Capture the cell that displays the provided text and extract its (x, y) central coordinate. 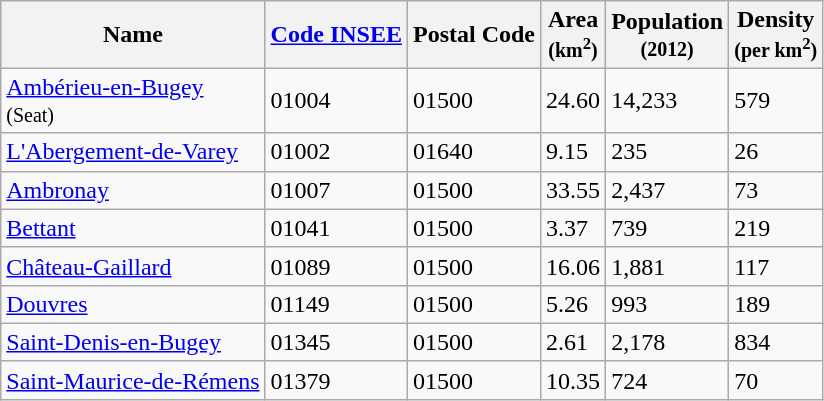
16.06 (574, 266)
14,233 (668, 100)
01640 (474, 152)
70 (776, 380)
01004 (336, 100)
01379 (336, 380)
579 (776, 100)
Douvres (133, 304)
117 (776, 266)
Saint-Denis-en-Bugey (133, 342)
2,178 (668, 342)
2.61 (574, 342)
01002 (336, 152)
993 (668, 304)
01089 (336, 266)
01345 (336, 342)
189 (776, 304)
834 (776, 342)
235 (668, 152)
Name (133, 34)
724 (668, 380)
01007 (336, 190)
10.35 (574, 380)
Postal Code (474, 34)
9.15 (574, 152)
Density(per km2) (776, 34)
Population(2012) (668, 34)
Area(km2) (574, 34)
Ambérieu-en-Bugey(Seat) (133, 100)
1,881 (668, 266)
Bettant (133, 228)
Château-Gaillard (133, 266)
26 (776, 152)
739 (668, 228)
Saint-Maurice-de-Rémens (133, 380)
219 (776, 228)
Code INSEE (336, 34)
01041 (336, 228)
L'Abergement-de-Varey (133, 152)
Ambronay (133, 190)
73 (776, 190)
24.60 (574, 100)
33.55 (574, 190)
01149 (336, 304)
5.26 (574, 304)
2,437 (668, 190)
3.37 (574, 228)
